Scan for the cell matching the given text and deliver its [x, y] coordinate at center. 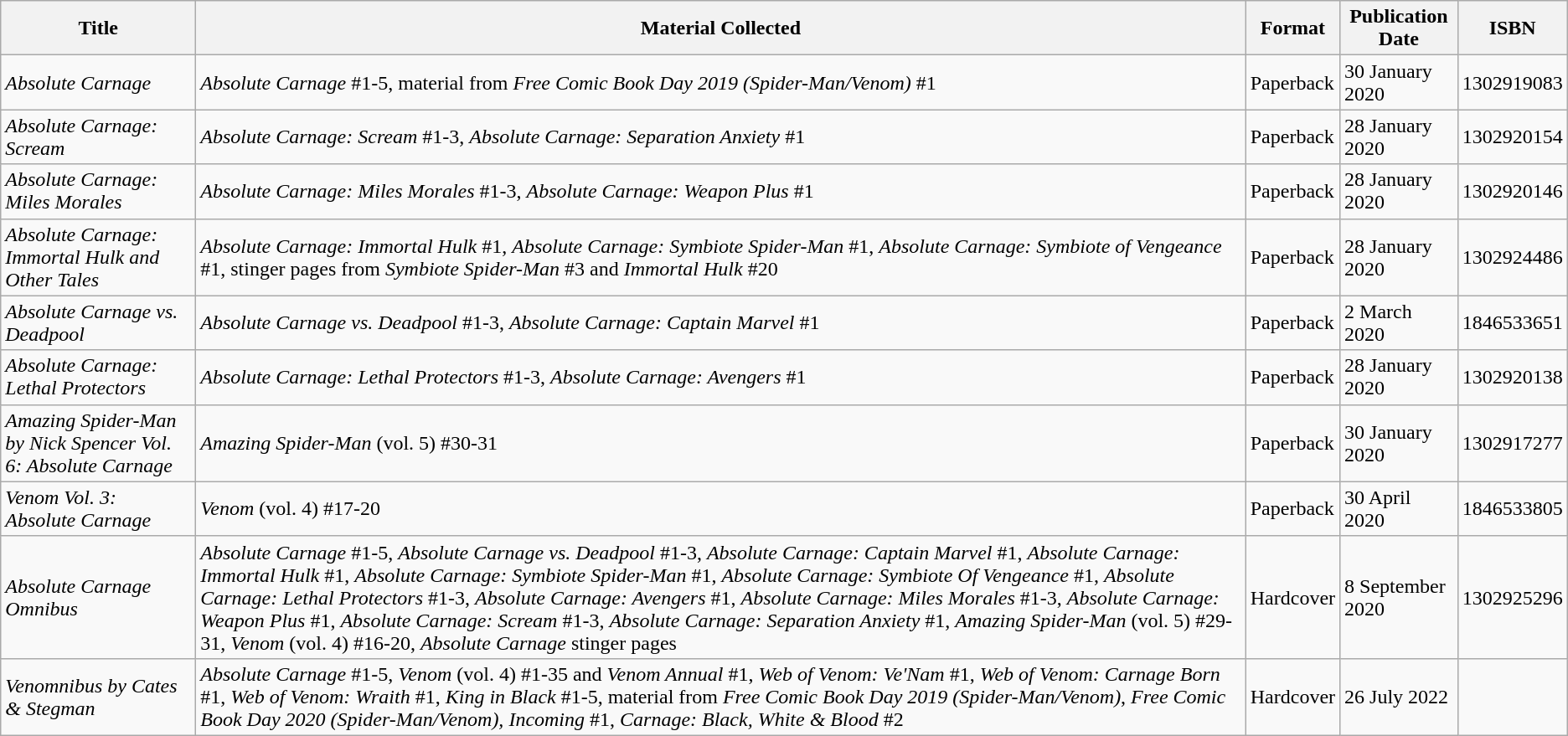
1302924486 [1513, 257]
Absolute Carnage [99, 82]
Absolute Carnage: Scream #1-3, Absolute Carnage: Separation Anxiety #1 [720, 137]
Absolute Carnage: Lethal Protectors [99, 377]
Absolute Carnage: Lethal Protectors #1-3, Absolute Carnage: Avengers #1 [720, 377]
1302920138 [1513, 377]
8 September 2020 [1399, 597]
Absolute Carnage #1-5, material from Free Comic Book Day 2019 (Spider-Man/Venom) #1 [720, 82]
Amazing Spider-Man by Nick Spencer Vol. 6: Absolute Carnage [99, 443]
Absolute Carnage: Immortal Hulk and Other Tales [99, 257]
1846533651 [1513, 323]
Material Collected [720, 28]
Absolute Carnage vs. Deadpool #1-3, Absolute Carnage: Captain Marvel #1 [720, 323]
Absolute Carnage: Miles Morales #1-3, Absolute Carnage: Weapon Plus #1 [720, 191]
Venom Vol. 3: Absolute Carnage [99, 509]
1302920146 [1513, 191]
2 March 2020 [1399, 323]
Title [99, 28]
Format [1292, 28]
Amazing Spider-Man (vol. 5) #30-31 [720, 443]
1302925296 [1513, 597]
1846533805 [1513, 509]
Publication Date [1399, 28]
1302920154 [1513, 137]
Absolute Carnage: Miles Morales [99, 191]
Venomnibus by Cates & Stegman [99, 697]
1302917277 [1513, 443]
ISBN [1513, 28]
1302919083 [1513, 82]
Absolute Carnage Omnibus [99, 597]
Absolute Carnage vs. Deadpool [99, 323]
Absolute Carnage: Scream [99, 137]
Venom (vol. 4) #17-20 [720, 509]
30 April 2020 [1399, 509]
26 July 2022 [1399, 697]
